Locate the cell with the specified text and output its [X, Y] center coordinate. 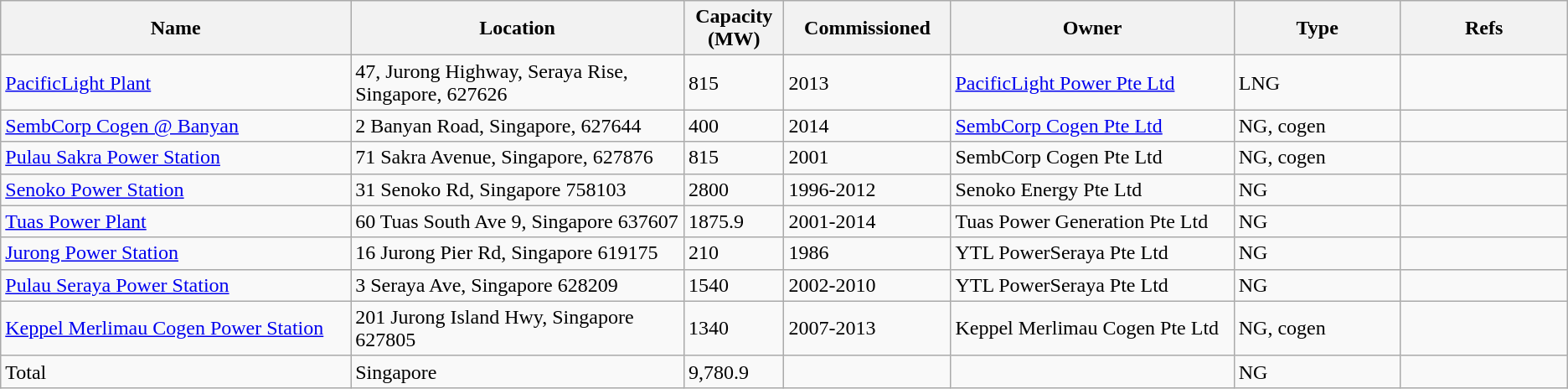
Tuas Power Plant [176, 221]
PacificLight Plant [176, 82]
16 Jurong Pier Rd, Singapore 619175 [518, 253]
2001-2014 [868, 221]
Commissioned [868, 29]
PacificLight Power Pte Ltd [1092, 82]
Total [176, 371]
Owner [1092, 29]
Senoko Power Station [176, 189]
2007-2013 [868, 329]
Senoko Energy Pte Ltd [1092, 189]
1875.9 [734, 221]
201 Jurong Island Hwy, Singapore 627805 [518, 329]
2002-2010 [868, 285]
60 Tuas South Ave 9, Singapore 637607 [518, 221]
Pulau Seraya Power Station [176, 285]
Keppel Merlimau Cogen Pte Ltd [1092, 329]
2800 [734, 189]
Type [1317, 29]
Keppel Merlimau Cogen Power Station [176, 329]
Singapore [518, 371]
400 [734, 126]
SembCorp Cogen @ Banyan [176, 126]
Name [176, 29]
2001 [868, 158]
Jurong Power Station [176, 253]
2014 [868, 126]
1986 [868, 253]
Location [518, 29]
2 Banyan Road, Singapore, 627644 [518, 126]
1996-2012 [868, 189]
Pulau Sakra Power Station [176, 158]
71 Sakra Avenue, Singapore, 627876 [518, 158]
1540 [734, 285]
210 [734, 253]
9,780.9 [734, 371]
Capacity (MW) [734, 29]
2013 [868, 82]
31 Senoko Rd, Singapore 758103 [518, 189]
Refs [1484, 29]
LNG [1317, 82]
1340 [734, 329]
47, Jurong Highway, Seraya Rise, Singapore, 627626 [518, 82]
Tuas Power Generation Pte Ltd [1092, 221]
3 Seraya Ave, Singapore 628209 [518, 285]
